Find where the given text appears and provide that cell's center as (x, y) coordinate. 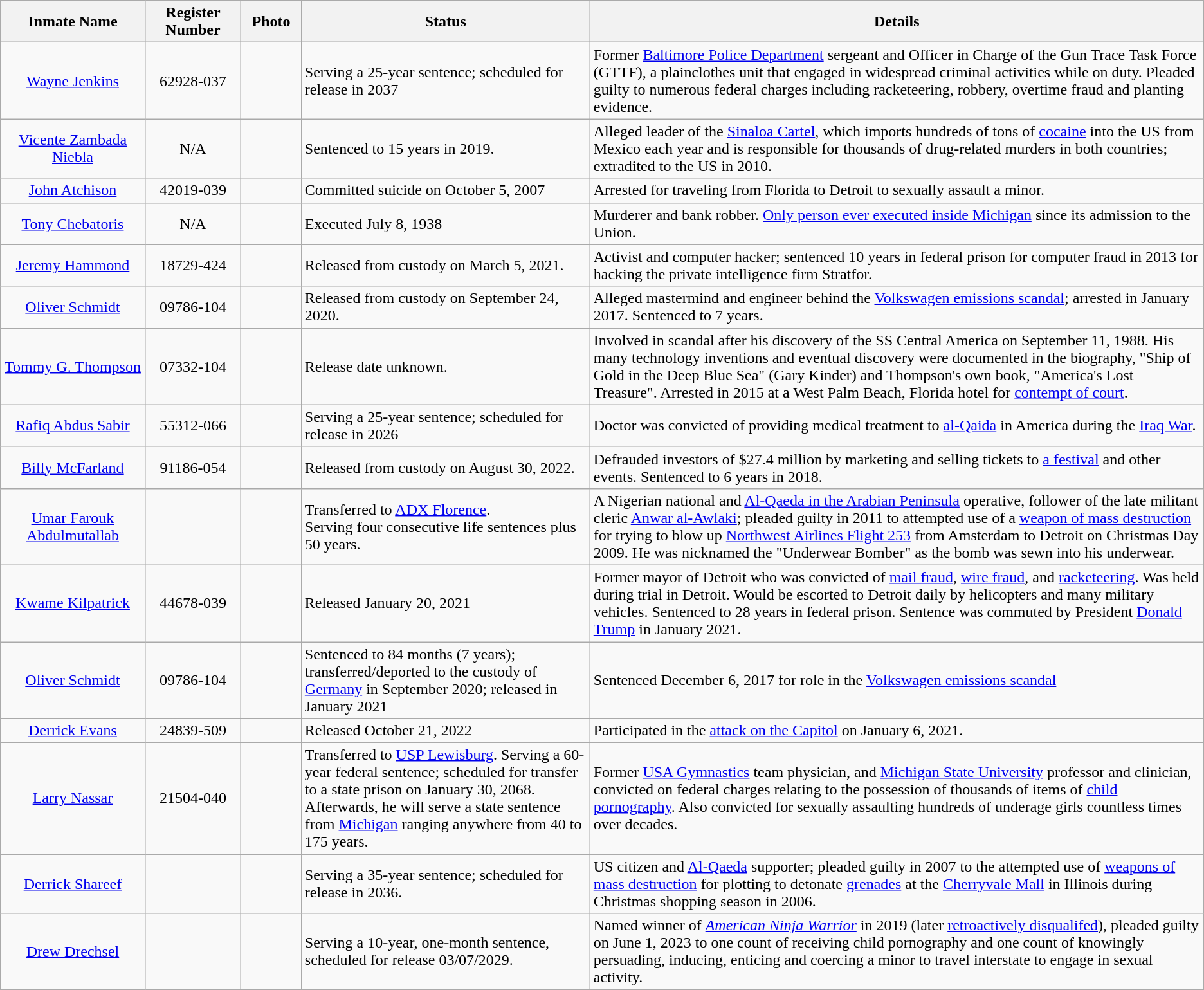
Activist and computer hacker; sentenced 10 years in federal prison for computer fraud in 2013 for hacking the private intelligence firm Stratfor. (897, 265)
Arrested for traveling from Florida to Detroit to sexually assault a minor. (897, 190)
Details (897, 22)
Committed suicide on October 5, 2007 (445, 190)
Derrick Evans (73, 731)
Larry Nassar (73, 799)
Serving a 10-year, one-month sentence, scheduled for release 03/07/2029. (445, 952)
Tony Chebatoris (73, 224)
Released from custody on August 30, 2022. (445, 467)
Umar Farouk Abdulmutallab (73, 526)
John Atchison (73, 190)
Released January 20, 2021 (445, 603)
07332-104 (193, 367)
Participated in the attack on the Capitol on January 6, 2021. (897, 731)
Sentenced December 6, 2017 for role in the Volkswagen emissions scandal (897, 681)
Jeremy Hammond (73, 265)
Billy McFarland (73, 467)
Register Number (193, 22)
91186-054 (193, 467)
55312-066 (193, 426)
24839-509 (193, 731)
Doctor was convicted of providing medical treatment to al-Qaida in America during the Iraq War. (897, 426)
Derrick Shareef (73, 884)
Wayne Jenkins (73, 81)
Vicente Zambada Niebla (73, 149)
Released from custody on March 5, 2021. (445, 265)
Serving a 35-year sentence; scheduled for release in 2036. (445, 884)
Transferred to ADX Florence.Serving four consecutive life sentences plus 50 years. (445, 526)
Kwame Kilpatrick (73, 603)
Status (445, 22)
Sentenced to 15 years in 2019. (445, 149)
Murderer and bank robber. Only person ever executed inside Michigan since its admission to the Union. (897, 224)
Sentenced to 84 months (7 years); transferred/deported to the custody of Germany in September 2020; released in January 2021 (445, 681)
Released from custody on September 24, 2020. (445, 307)
44678-039 (193, 603)
Tommy G. Thompson (73, 367)
62928-037 (193, 81)
42019-039 (193, 190)
21504-040 (193, 799)
Photo (271, 22)
Executed July 8, 1938 (445, 224)
Defrauded investors of $27.4 million by marketing and selling tickets to a festival and other events. Sentenced to 6 years in 2018. (897, 467)
Released October 21, 2022 (445, 731)
Release date unknown. (445, 367)
Alleged mastermind and engineer behind the Volkswagen emissions scandal; arrested in January 2017. Sentenced to 7 years. (897, 307)
18729-424 (193, 265)
Drew Drechsel (73, 952)
Serving a 25-year sentence; scheduled for release in 2026 (445, 426)
Serving a 25-year sentence; scheduled for release in 2037 (445, 81)
Inmate Name (73, 22)
Rafiq Abdus Sabir (73, 426)
